From the cell containing the given text, extract its center point as (X, Y) coordinate. 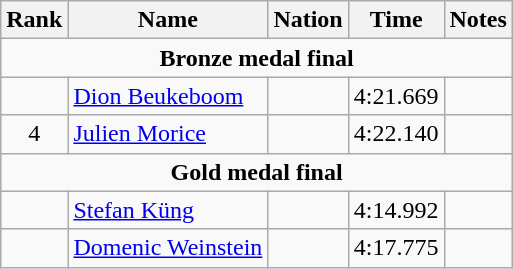
Gold medal final (257, 172)
4:14.992 (396, 210)
Rank (34, 20)
Time (396, 20)
Nation (308, 20)
Dion Beukeboom (168, 96)
Bronze medal final (257, 58)
Stefan Küng (168, 210)
4:22.140 (396, 134)
Domenic Weinstein (168, 248)
4:17.775 (396, 248)
Notes (478, 20)
4 (34, 134)
4:21.669 (396, 96)
Julien Morice (168, 134)
Name (168, 20)
